Return the [x, y] coordinate for the center point of the cell that contains the specified text.  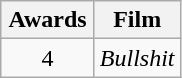
Awards [48, 20]
Bullshit [137, 58]
4 [48, 58]
Film [137, 20]
